Scan for the cell matching the given text and deliver its [X, Y] coordinate at center. 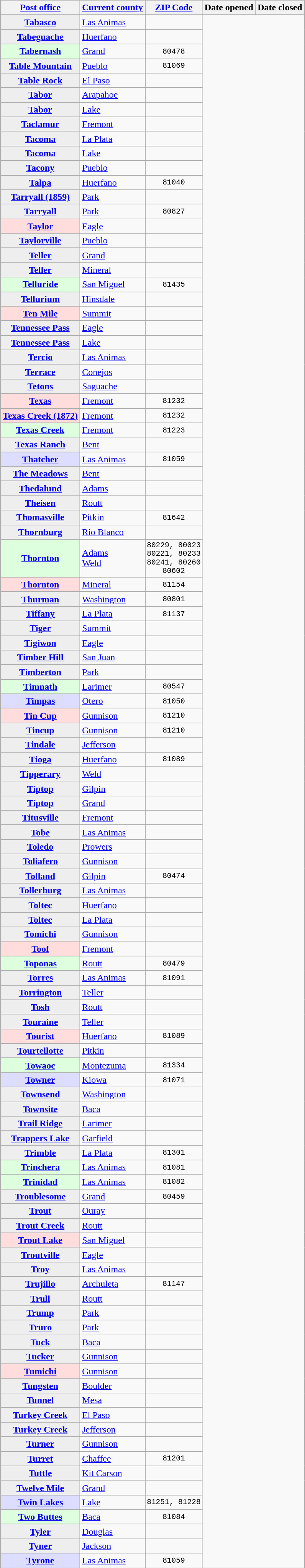
Titusville [41, 817]
Ouray [113, 1211]
Tigiwon [41, 643]
Tucker [41, 1357]
81301 [174, 1153]
Taclamur [41, 124]
Table Mountain [41, 66]
Taylorville [41, 241]
Twin Lakes [41, 1502]
ZIP Code [174, 8]
Terrace [41, 372]
Tincup [41, 730]
Tungsten [41, 1386]
Tomichi [41, 934]
Garfield [113, 1138]
81435 [174, 284]
Tuttle [41, 1473]
Tioga [41, 759]
Townsend [41, 1095]
80547 [174, 687]
81642 [174, 517]
Turret [41, 1459]
Date opened [229, 8]
Tuck [41, 1342]
Trujillo [41, 1284]
Tabernash [41, 51]
81201 [174, 1459]
81084 [174, 1517]
Thurman [41, 599]
80459 [174, 1196]
Trail Ridge [41, 1124]
Talpa [41, 183]
Thatcher [41, 459]
Trump [41, 1313]
Trinchera [41, 1167]
Adams [113, 488]
Towaoc [41, 1065]
81082 [174, 1182]
Tolland [41, 876]
Kit Carson [113, 1473]
Tyrone [41, 1561]
Trimble [41, 1153]
80478 [174, 51]
Tyler [41, 1531]
Boulder [113, 1386]
Trout Lake [41, 1240]
Tindale [41, 745]
Turner [41, 1444]
Tacony [41, 168]
Truro [41, 1328]
Prowers [113, 847]
Tobe [41, 832]
Ten Mile [41, 313]
Timpas [41, 701]
Tunnel [41, 1400]
Theisen [41, 503]
Texas Creek [41, 430]
81334 [174, 1065]
Tarryall [41, 212]
80479 [174, 963]
Trinidad [41, 1182]
Twelve Mile [41, 1488]
Taylor [41, 226]
AdamsWeld [113, 558]
81069 [174, 66]
81040 [174, 183]
Otero [113, 701]
Trout Creek [41, 1225]
San Juan [113, 658]
Troy [41, 1269]
Current county [113, 8]
Table Rock [41, 80]
81137 [174, 613]
Tosh [41, 1007]
Texas Ranch [41, 445]
Archuleta [113, 1284]
Tabasco [41, 22]
Tipperary [41, 774]
Rio Blanco [113, 532]
Chaffee [113, 1459]
80229, 8002380221, 8023380241, 8026080602 [174, 558]
Thomasville [41, 517]
81223 [174, 430]
Weld [113, 774]
Toledo [41, 847]
Telluride [41, 284]
Torres [41, 978]
Hinsdale [113, 299]
Two Buttes [41, 1517]
Tetons [41, 386]
Thornburg [41, 532]
Toof [41, 949]
Tourist [41, 1036]
Tourtellotte [41, 1051]
Troublesome [41, 1196]
81081 [174, 1167]
Tiger [41, 628]
Tin Cup [41, 716]
Tyner [41, 1546]
Tumichi [41, 1371]
Kiowa [113, 1080]
Timberton [41, 672]
Saguache [113, 386]
80827 [174, 212]
81050 [174, 701]
80474 [174, 876]
Touraine [41, 1021]
81251, 81228 [174, 1502]
Tollerburg [41, 891]
81154 [174, 584]
Timber Hill [41, 658]
Toliafero [41, 862]
80801 [174, 599]
Trull [41, 1298]
81071 [174, 1080]
Tellurium [41, 299]
Montezuma [113, 1065]
Tercio [41, 357]
Texas [41, 401]
Torrington [41, 992]
Post office [41, 8]
Texas Creek (1872) [41, 415]
Arapahoe [113, 95]
Toponas [41, 963]
Thedalund [41, 488]
Trout [41, 1211]
Towner [41, 1080]
Douglas [113, 1531]
Tiffany [41, 613]
The Meadows [41, 474]
Trappers Lake [41, 1138]
Mesa [113, 1400]
Timnath [41, 687]
81091 [174, 978]
Tarryall (1859) [41, 197]
Troutville [41, 1255]
Tabeguache [41, 37]
81147 [174, 1284]
Date closed [280, 8]
Townsite [41, 1109]
Conejos [113, 372]
Jackson [113, 1546]
